Output the (X, Y) coordinate of the center of the cell containing the given text.  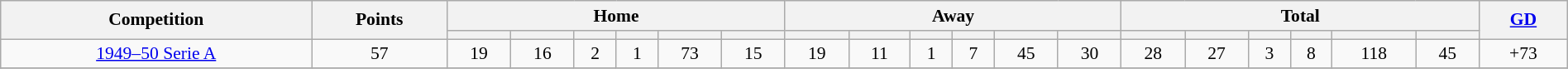
8 (1312, 53)
27 (1217, 53)
1949–50 Serie A (156, 53)
16 (543, 53)
GD (1523, 20)
Competition (156, 20)
3 (1269, 53)
Away (953, 16)
57 (380, 53)
118 (1374, 53)
28 (1153, 53)
73 (690, 53)
30 (1090, 53)
Points (380, 20)
Total (1300, 16)
2 (595, 53)
15 (753, 53)
Home (617, 16)
+73 (1523, 53)
7 (974, 53)
11 (880, 53)
